Identify which cell holds the provided text, then report its (X, Y) central coordinate. 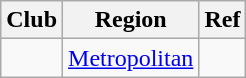
Ref (222, 20)
Region (131, 20)
Metropolitan (131, 58)
Club (32, 20)
